Detect which cell encompasses the target text, then output its (x, y) center coordinate. 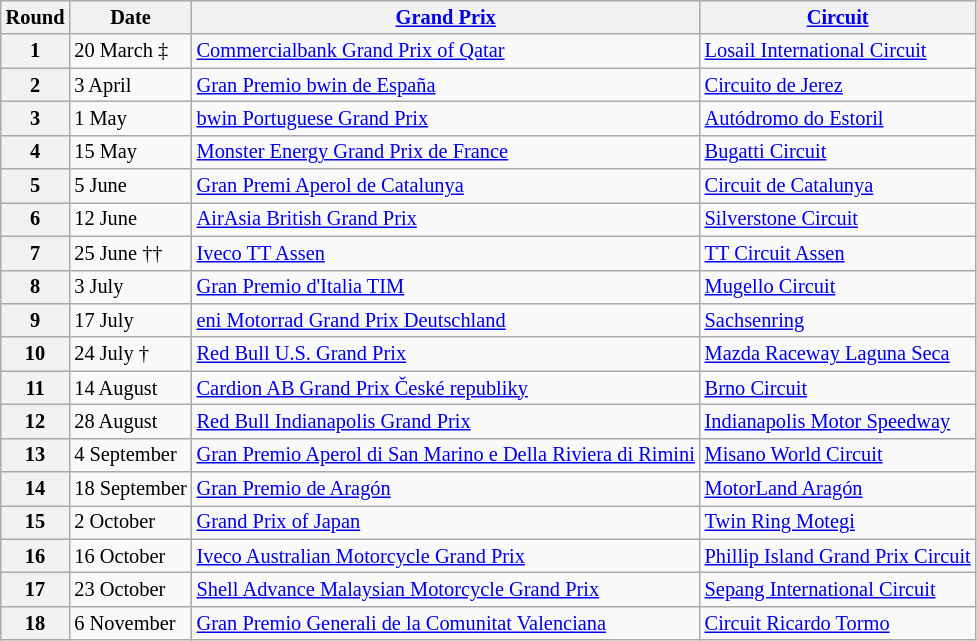
11 (36, 388)
6 (36, 219)
2 (36, 85)
Circuit de Catalunya (838, 186)
Commercialbank Grand Prix of Qatar (446, 51)
Mugello Circuit (838, 287)
8 (36, 287)
14 (36, 489)
Gran Premio bwin de España (446, 85)
Sachsenring (838, 320)
18 (36, 623)
Mazda Raceway Laguna Seca (838, 354)
Grand Prix (446, 17)
12 June (130, 219)
TT Circuit Assen (838, 253)
4 (36, 152)
3 (36, 118)
Gran Premio de Aragón (446, 489)
Red Bull U.S. Grand Prix (446, 354)
Twin Ring Motegi (838, 522)
Indianapolis Motor Speedway (838, 421)
4 September (130, 455)
12 (36, 421)
15 May (130, 152)
Autódromo do Estoril (838, 118)
3 July (130, 287)
Brno Circuit (838, 388)
Gran Premio Generali de la Comunitat Valenciana (446, 623)
14 August (130, 388)
Gran Premio Aperol di San Marino e Della Riviera di Rimini (446, 455)
Circuit (838, 17)
eni Motorrad Grand Prix Deutschland (446, 320)
bwin Portuguese Grand Prix (446, 118)
15 (36, 522)
17 (36, 589)
10 (36, 354)
MotorLand Aragón (838, 489)
2 October (130, 522)
Monster Energy Grand Prix de France (446, 152)
Cardion AB Grand Prix České republiky (446, 388)
17 July (130, 320)
Grand Prix of Japan (446, 522)
3 April (130, 85)
Date (130, 17)
9 (36, 320)
7 (36, 253)
Round (36, 17)
Circuit Ricardo Tormo (838, 623)
Phillip Island Grand Prix Circuit (838, 556)
Sepang International Circuit (838, 589)
1 May (130, 118)
Iveco TT Assen (446, 253)
28 August (130, 421)
18 September (130, 489)
Circuito de Jerez (838, 85)
24 July † (130, 354)
16 October (130, 556)
20 March ‡ (130, 51)
5 June (130, 186)
Silverstone Circuit (838, 219)
23 October (130, 589)
Red Bull Indianapolis Grand Prix (446, 421)
16 (36, 556)
Bugatti Circuit (838, 152)
Iveco Australian Motorcycle Grand Prix (446, 556)
Gran Premio d'Italia TIM (446, 287)
Losail International Circuit (838, 51)
6 November (130, 623)
Shell Advance Malaysian Motorcycle Grand Prix (446, 589)
Misano World Circuit (838, 455)
1 (36, 51)
13 (36, 455)
Gran Premi Aperol de Catalunya (446, 186)
AirAsia British Grand Prix (446, 219)
5 (36, 186)
25 June †† (130, 253)
